Extract the [x, y] coordinate from the center of the cell holding the provided text.  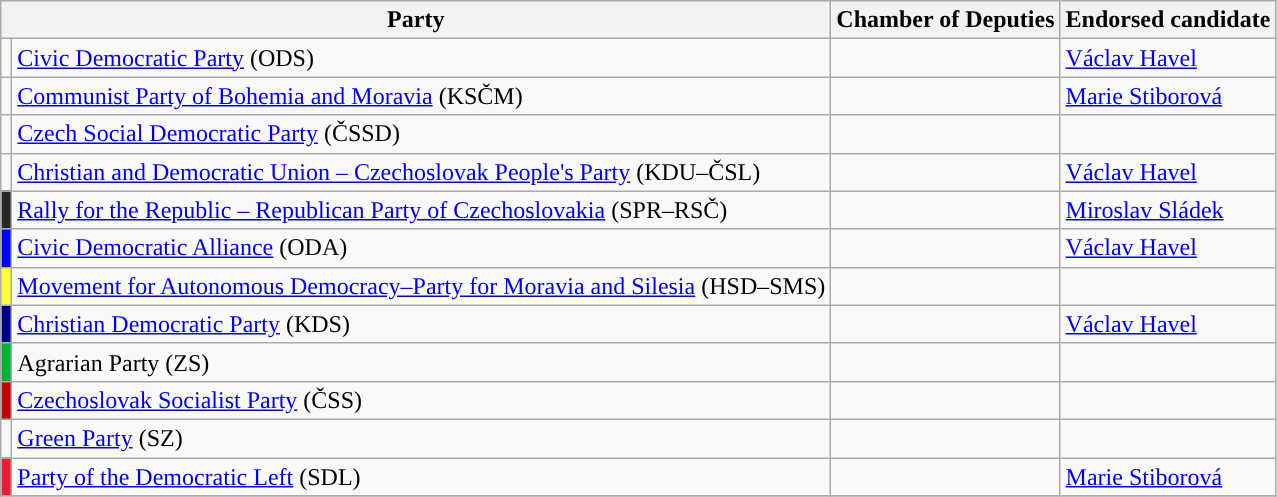
Chamber of Deputies [946, 20]
Party of the Democratic Left (SDL) [422, 477]
Agrarian Party (ZS) [422, 362]
Czech Social Democratic Party (ČSSD) [422, 134]
Communist Party of Bohemia and Moravia (KSČM) [422, 96]
Civic Democratic Party (ODS) [422, 58]
Endorsed candidate [1168, 20]
Christian and Democratic Union – Czechoslovak People's Party (KDU–ČSL) [422, 172]
Movement for Autonomous Democracy–Party for Moravia and Silesia (HSD–SMS) [422, 286]
Green Party (SZ) [422, 438]
Czechoslovak Socialist Party (ČSS) [422, 400]
Party [416, 20]
Civic Democratic Alliance (ODA) [422, 248]
Christian Democratic Party (KDS) [422, 324]
Rally for the Republic – Republican Party of Czechoslovakia (SPR–RSČ) [422, 210]
Miroslav Sládek [1168, 210]
